Pinpoint the cell where the given text exists, returning its [X, Y] midpoint coordinate. 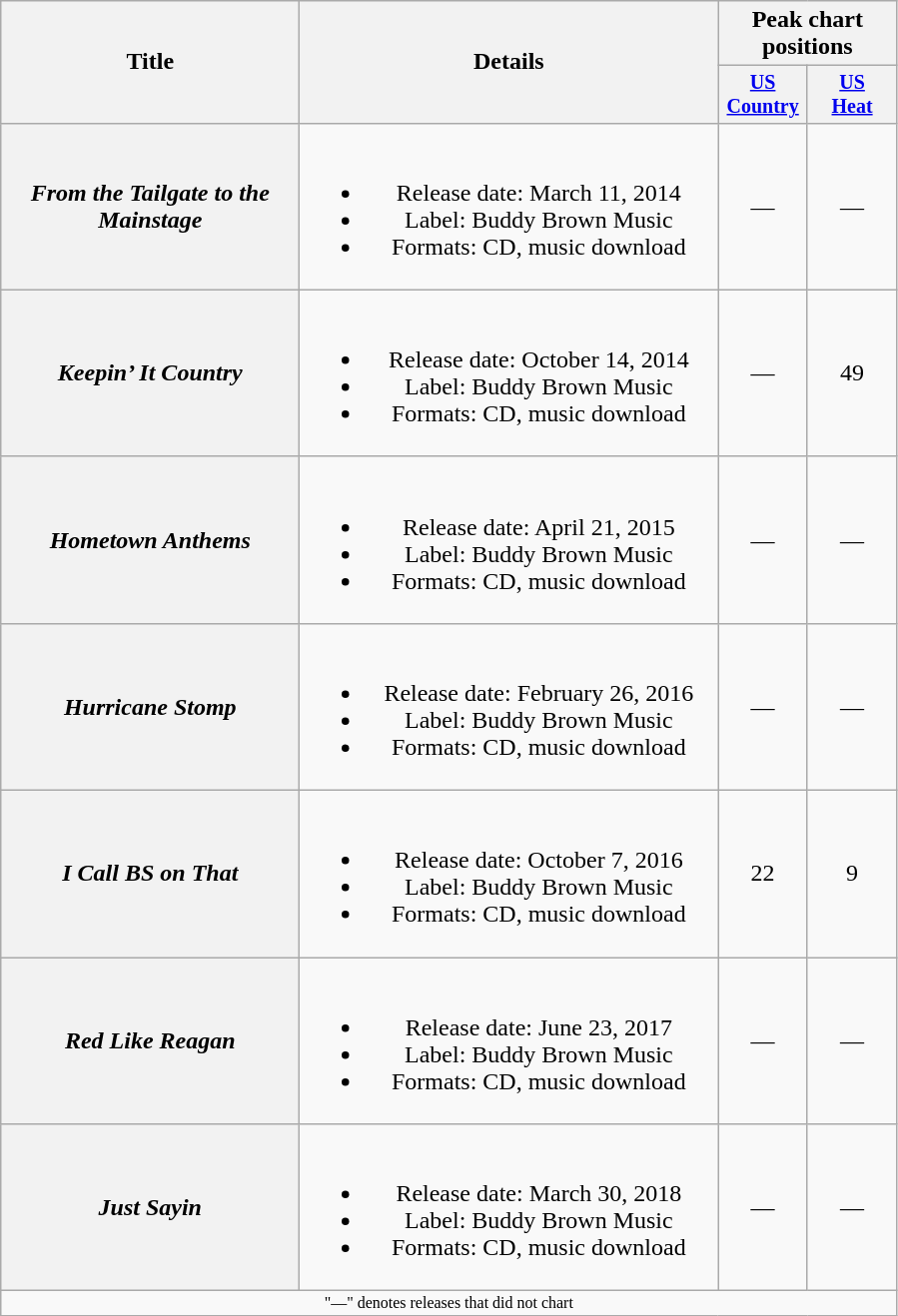
Details [509, 62]
9 [851, 875]
Release date: March 30, 2018Label: Buddy Brown MusicFormats: CD, music download [509, 1208]
USHeat [851, 94]
Release date: April 21, 2015Label: Buddy Brown MusicFormats: CD, music download [509, 539]
USCountry [763, 94]
49 [851, 373]
Just Sayin [150, 1208]
Peak chart positions [807, 34]
Release date: February 26, 2016Label: Buddy Brown MusicFormats: CD, music download [509, 707]
I Call BS on That [150, 875]
From the Tailgate to the Mainstage [150, 206]
Hometown Anthems [150, 539]
Release date: October 7, 2016Label: Buddy Brown MusicFormats: CD, music download [509, 875]
Title [150, 62]
Keepin’ It Country [150, 373]
Release date: June 23, 2017Label: Buddy Brown MusicFormats: CD, music download [509, 1040]
Red Like Reagan [150, 1040]
Hurricane Stomp [150, 707]
22 [763, 875]
"—" denotes releases that did not chart [449, 1303]
Release date: March 11, 2014Label: Buddy Brown MusicFormats: CD, music download [509, 206]
Release date: October 14, 2014Label: Buddy Brown MusicFormats: CD, music download [509, 373]
